Capture the cell that displays the provided text and extract its (x, y) central coordinate. 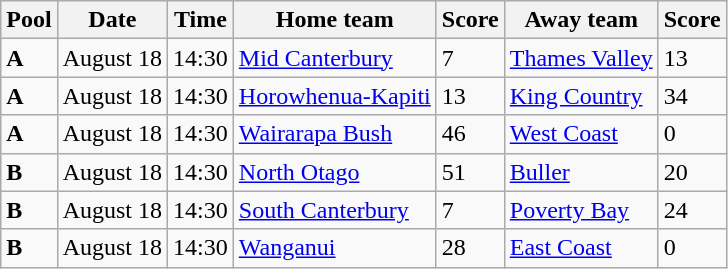
Time (201, 20)
West Coast (581, 134)
Mid Canterbury (334, 58)
South Canterbury (334, 210)
20 (692, 172)
34 (692, 96)
Wanganui (334, 248)
Date (112, 20)
51 (470, 172)
Away team (581, 20)
Thames Valley (581, 58)
East Coast (581, 248)
24 (692, 210)
North Otago (334, 172)
Wairarapa Bush (334, 134)
28 (470, 248)
Horowhenua-Kapiti (334, 96)
Home team (334, 20)
Buller (581, 172)
Poverty Bay (581, 210)
46 (470, 134)
King Country (581, 96)
Pool (29, 20)
